For the text-containing cell, return its midpoint in [x, y] coordinate format. 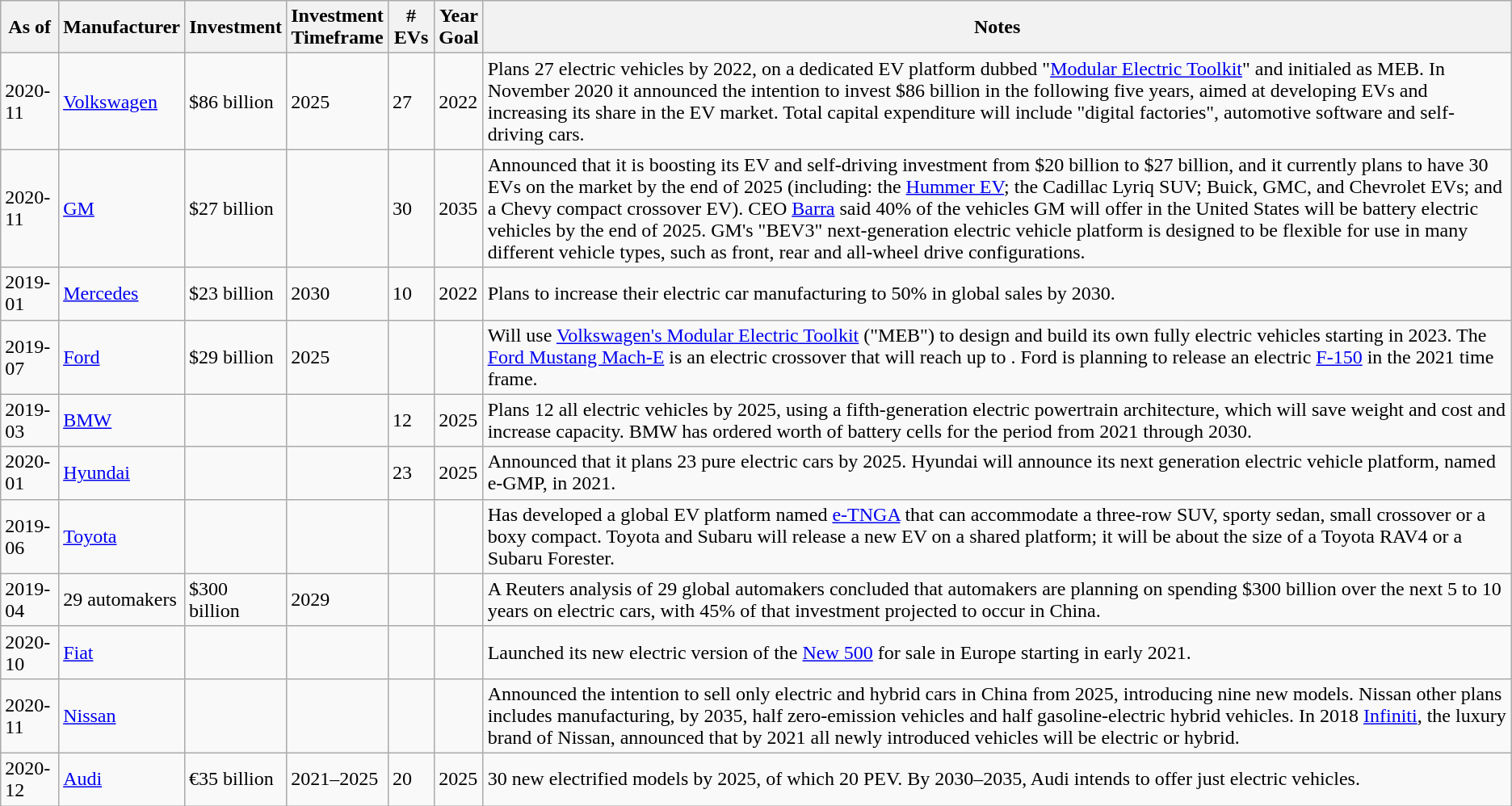
12 [410, 420]
2030 [338, 294]
27 [410, 102]
Toyota [122, 536]
30 new electrified models by 2025, of which 20 PEV. By 2030–2035, Audi intends to offer just electric vehicles. [997, 779]
2029 [338, 599]
2020-10 [30, 653]
Ford [122, 357]
$23 billion [236, 294]
30 [410, 208]
2019-04 [30, 599]
29 automakers [122, 599]
Nissan [122, 716]
$27 billion [236, 208]
$300 billion [236, 599]
Fiat [122, 653]
Investment [236, 27]
$86 billion [236, 102]
GM [122, 208]
Mercedes [122, 294]
YearGoal [459, 27]
2019-07 [30, 357]
As of [30, 27]
20 [410, 779]
Plans to increase their electric car manufacturing to 50% in global sales by 2030. [997, 294]
Notes [997, 27]
2020-01 [30, 473]
2035 [459, 208]
BMW [122, 420]
Launched its new electric version of the New 500 for sale in Europe starting in early 2021. [997, 653]
23 [410, 473]
2019-01 [30, 294]
Hyundai [122, 473]
Manufacturer [122, 27]
$29 billion [236, 357]
# EVs [410, 27]
2019-03 [30, 420]
2019-06 [30, 536]
€35 billion [236, 779]
Audi [122, 779]
Announced that it plans 23 pure electric cars by 2025. Hyundai will announce its next generation electric vehicle platform, named e-GMP, in 2021. [997, 473]
2020-12 [30, 779]
InvestmentTimeframe [338, 27]
Volkswagen [122, 102]
2021–2025 [338, 779]
10 [410, 294]
